Search for the cell housing the specified text and yield its [x, y] center coordinate. 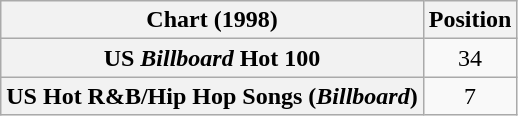
34 [470, 58]
US Hot R&B/Hip Hop Songs (Billboard) [212, 96]
Chart (1998) [212, 20]
Position [470, 20]
7 [470, 96]
US Billboard Hot 100 [212, 58]
